Identify which cell holds the provided text, then report its (x, y) central coordinate. 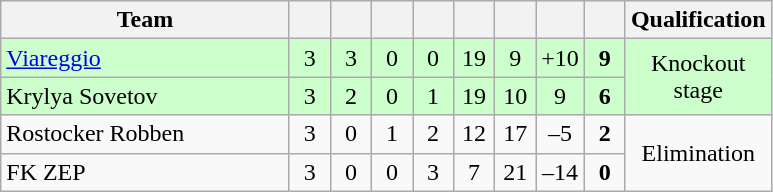
–14 (560, 172)
12 (474, 134)
Krylya Sovetov (146, 96)
17 (516, 134)
10 (516, 96)
Viareggio (146, 58)
Team (146, 20)
Knockout stage (698, 77)
FK ZEP (146, 172)
Rostocker Robben (146, 134)
–5 (560, 134)
6 (604, 96)
Elimination (698, 153)
+10 (560, 58)
21 (516, 172)
Qualification (698, 20)
7 (474, 172)
